Return the [x, y] coordinate for the center point of the cell that contains the specified text.  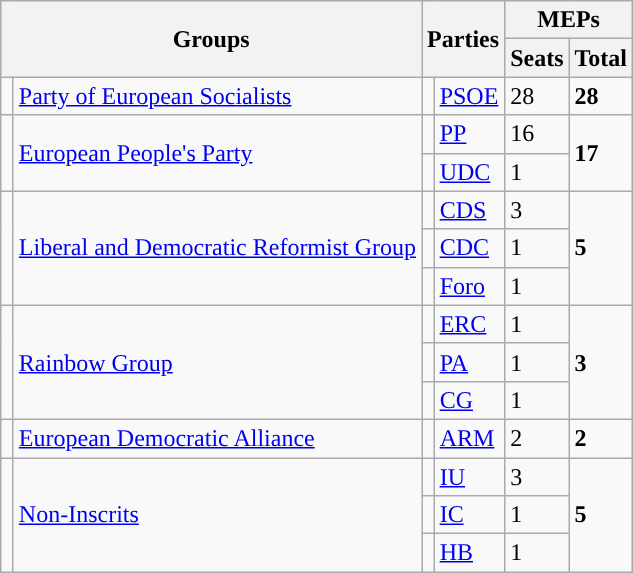
PSOE [469, 96]
IU [469, 477]
Groups [212, 39]
CDC [469, 248]
ERC [469, 324]
PA [469, 362]
Party of European Socialists [217, 96]
Seats [537, 58]
MEPs [569, 20]
European People's Party [217, 153]
Rainbow Group [217, 362]
Non-Inscrits [217, 515]
ARM [469, 438]
Parties [464, 39]
16 [537, 134]
IC [469, 515]
CG [469, 400]
European Democratic Alliance [217, 438]
CDS [469, 210]
Foro [469, 286]
UDC [469, 172]
PP [469, 134]
Liberal and Democratic Reformist Group [217, 248]
17 [601, 153]
HB [469, 553]
Total [601, 58]
